Scan for the cell matching the given text and deliver its (X, Y) coordinate at center. 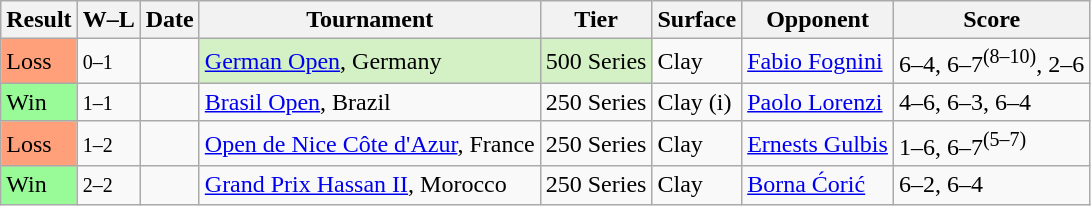
Grand Prix Hassan II, Morocco (370, 185)
1–6, 6–7(5–7) (991, 144)
Clay (i) (697, 102)
6–2, 6–4 (991, 185)
Borna Ćorić (818, 185)
W–L (108, 20)
500 Series (596, 62)
German Open, Germany (370, 62)
Date (170, 20)
1–2 (108, 144)
4–6, 6–3, 6–4 (991, 102)
Score (991, 20)
Opponent (818, 20)
Result (39, 20)
Fabio Fognini (818, 62)
Tournament (370, 20)
2–2 (108, 185)
Ernests Gulbis (818, 144)
Surface (697, 20)
Open de Nice Côte d'Azur, France (370, 144)
0–1 (108, 62)
6–4, 6–7(8–10), 2–6 (991, 62)
Paolo Lorenzi (818, 102)
Tier (596, 20)
Brasil Open, Brazil (370, 102)
1–1 (108, 102)
